Locate the cell with the specified text and output its [x, y] center coordinate. 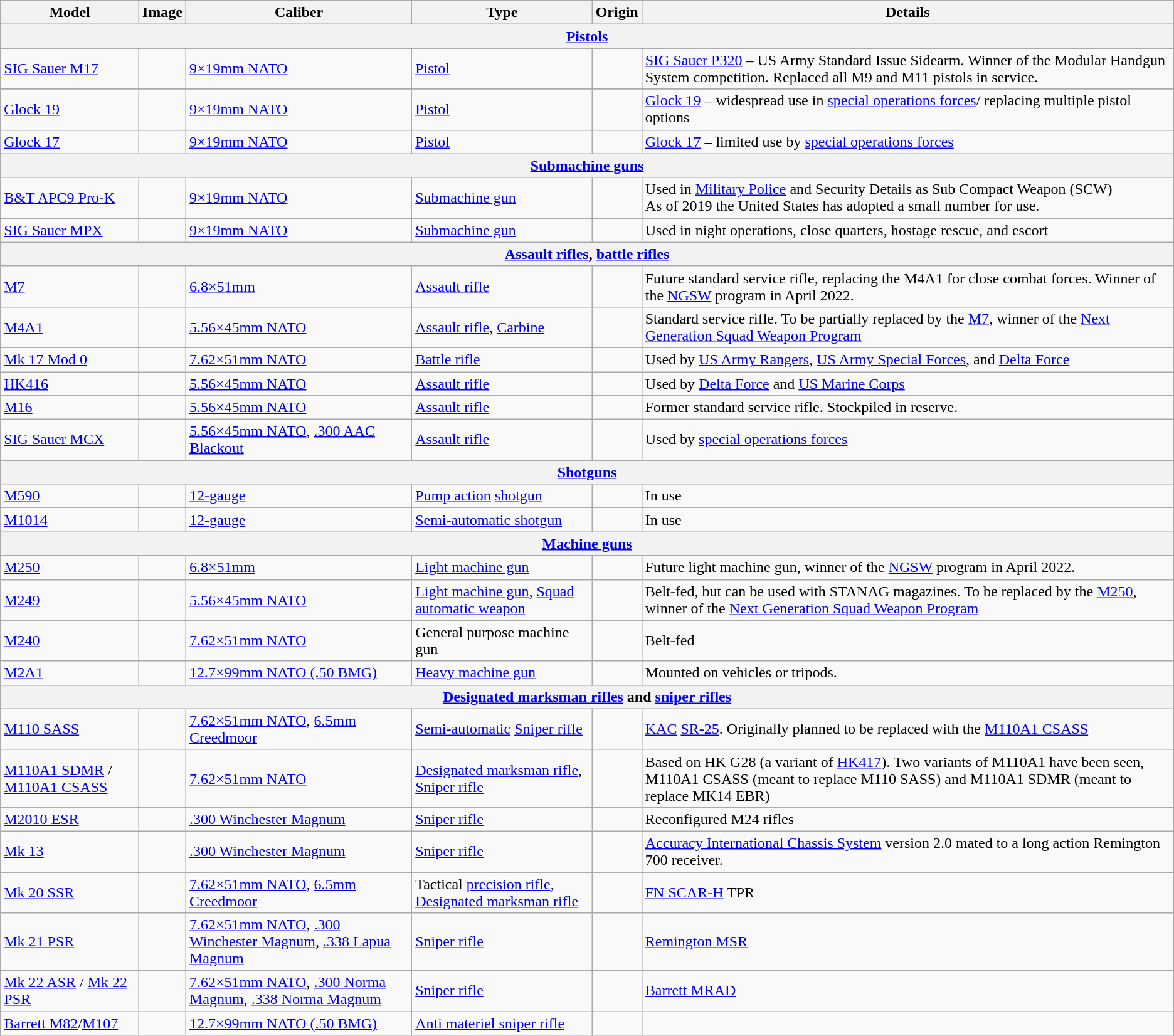
Model [70, 13]
M7 [70, 286]
Shotguns [587, 472]
M590 [70, 496]
Future light machine gun, winner of the NGSW program in April 2022. [907, 568]
Glock 19 – widespread use in special operations forces/ replacing multiple pistol options [907, 109]
7.62×51mm NATO, .300 Norma Magnum, .338 Norma Magnum [299, 991]
M2010 ESR [70, 819]
Battle rifle [502, 359]
Designated marksman rifles and sniper rifles [587, 697]
M4A1 [70, 327]
Caliber [299, 13]
Machine guns [587, 544]
Former standard service rifle. Stockpiled in reserve. [907, 408]
Used by Delta Force and US Marine Corps [907, 383]
Belt-fed [907, 641]
5.56×45mm NATO, .300 AAC Blackout [299, 440]
M110A1 SDMR / M110A1 CSASS [70, 778]
Assault rifle, Carbine [502, 327]
Mk 21 PSR [70, 942]
Origin [617, 13]
Mk 20 SSR [70, 892]
KAC SR-25. Originally planned to be replaced with the M110A1 CSASS [907, 729]
Glock 17 [70, 142]
SIG Sauer MPX [70, 230]
General purpose machine gun [502, 641]
M110 SASS [70, 729]
Semi-automatic Sniper rifle [502, 729]
Type [502, 13]
M249 [70, 600]
M2A1 [70, 673]
7.62×51mm NATO, .300 Winchester Magnum, .338 Lapua Magnum [299, 942]
Reconfigured M24 rifles [907, 819]
SIG Sauer P320 – US Army Standard Issue Sidearm. Winner of the Modular Handgun System competition. Replaced all M9 and M11 pistols in service. [907, 69]
Submachine guns [587, 166]
Light machine gun, Squad automatic weapon [502, 600]
M250 [70, 568]
Remington MSR [907, 942]
Anti materiel sniper rifle [502, 1023]
Used by special operations forces [907, 440]
Used in night operations, close quarters, hostage rescue, and escort [907, 230]
Designated marksman rifle, Sniper rifle [502, 778]
Light machine gun [502, 568]
Barrett MRAD [907, 991]
Heavy machine gun [502, 673]
Glock 19 [70, 109]
SIG Sauer M17 [70, 69]
Mk 17 Mod 0 [70, 359]
B&T APC9 Pro-K [70, 198]
Pump action shotgun [502, 496]
FN SCAR-H TPR [907, 892]
Mk 22 ASR / Mk 22 PSR [70, 991]
HK416 [70, 383]
Details [907, 13]
Glock 17 – limited use by special operations forces [907, 142]
Assault rifles, battle rifles [587, 254]
Future standard service rifle, replacing the M4A1 for close combat forces. Winner of the NGSW program in April 2022. [907, 286]
Image [162, 13]
Barrett M82/M107 [70, 1023]
Accuracy International Chassis System version 2.0 mated to a long action Remington 700 receiver. [907, 852]
M240 [70, 641]
Standard service rifle. To be partially replaced by the M7, winner of the Next Generation Squad Weapon Program [907, 327]
Used in Military Police and Security Details as Sub Compact Weapon (SCW)As of 2019 the United States has adopted a small number for use. [907, 198]
Pistols [587, 36]
M16 [70, 408]
Belt-fed, but can be used with STANAG magazines. To be replaced by the M250, winner of the Next Generation Squad Weapon Program [907, 600]
M1014 [70, 520]
Mk 13 [70, 852]
Tactical precision rifle, Designated marksman rifle [502, 892]
Used by US Army Rangers, US Army Special Forces, and Delta Force [907, 359]
SIG Sauer MCX [70, 440]
Mounted on vehicles or tripods. [907, 673]
Semi-automatic shotgun [502, 520]
